Locate the cell with the specified text and output its [x, y] center coordinate. 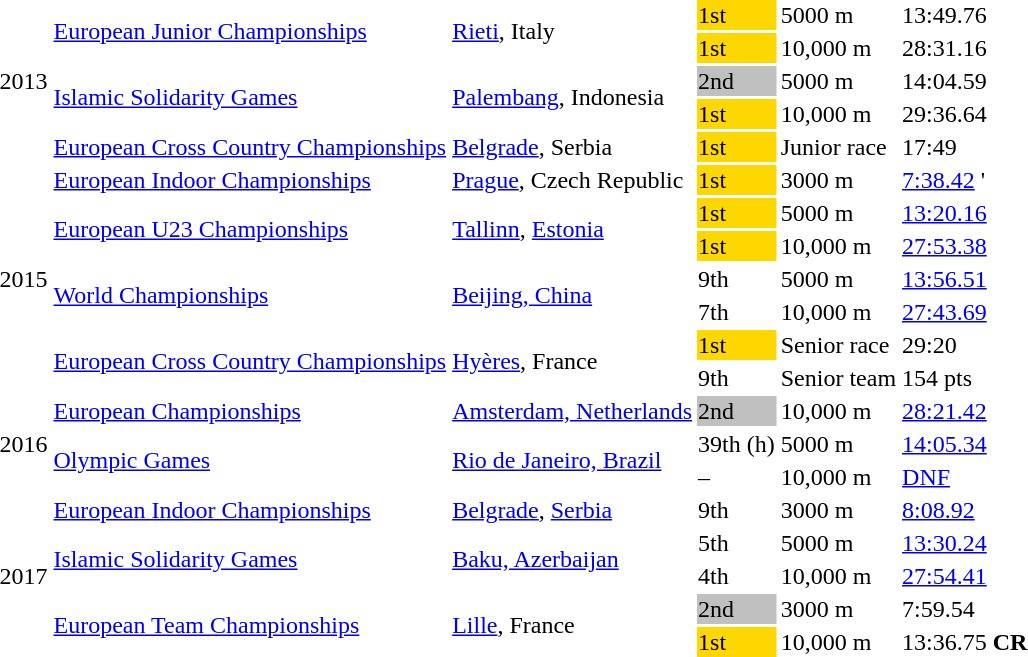
Rieti, Italy [572, 32]
5th [737, 543]
Baku, Azerbaijan [572, 560]
Hyères, France [572, 362]
European Junior Championships [250, 32]
European Championships [250, 411]
7th [737, 312]
Junior race [838, 147]
Senior team [838, 378]
Olympic Games [250, 460]
Lille, France [572, 626]
Senior race [838, 345]
Amsterdam, Netherlands [572, 411]
World Championships [250, 296]
Prague, Czech Republic [572, 180]
– [737, 477]
European U23 Championships [250, 230]
Palembang, Indonesia [572, 98]
European Team Championships [250, 626]
Rio de Janeiro, Brazil [572, 460]
Tallinn, Estonia [572, 230]
4th [737, 576]
39th (h) [737, 444]
Beijing, China [572, 296]
